Provide the [X, Y] coordinate of the cell's center where the given text is located.  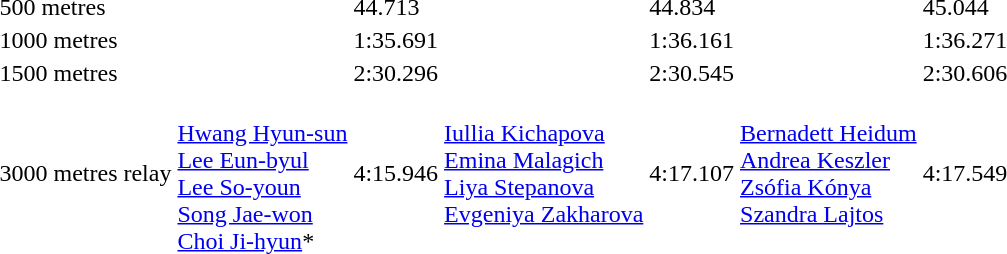
1:36.161 [692, 40]
1:35.691 [396, 40]
2:30.296 [396, 73]
2:30.545 [692, 73]
